From the cell containing the given text, extract its center point as [X, Y] coordinate. 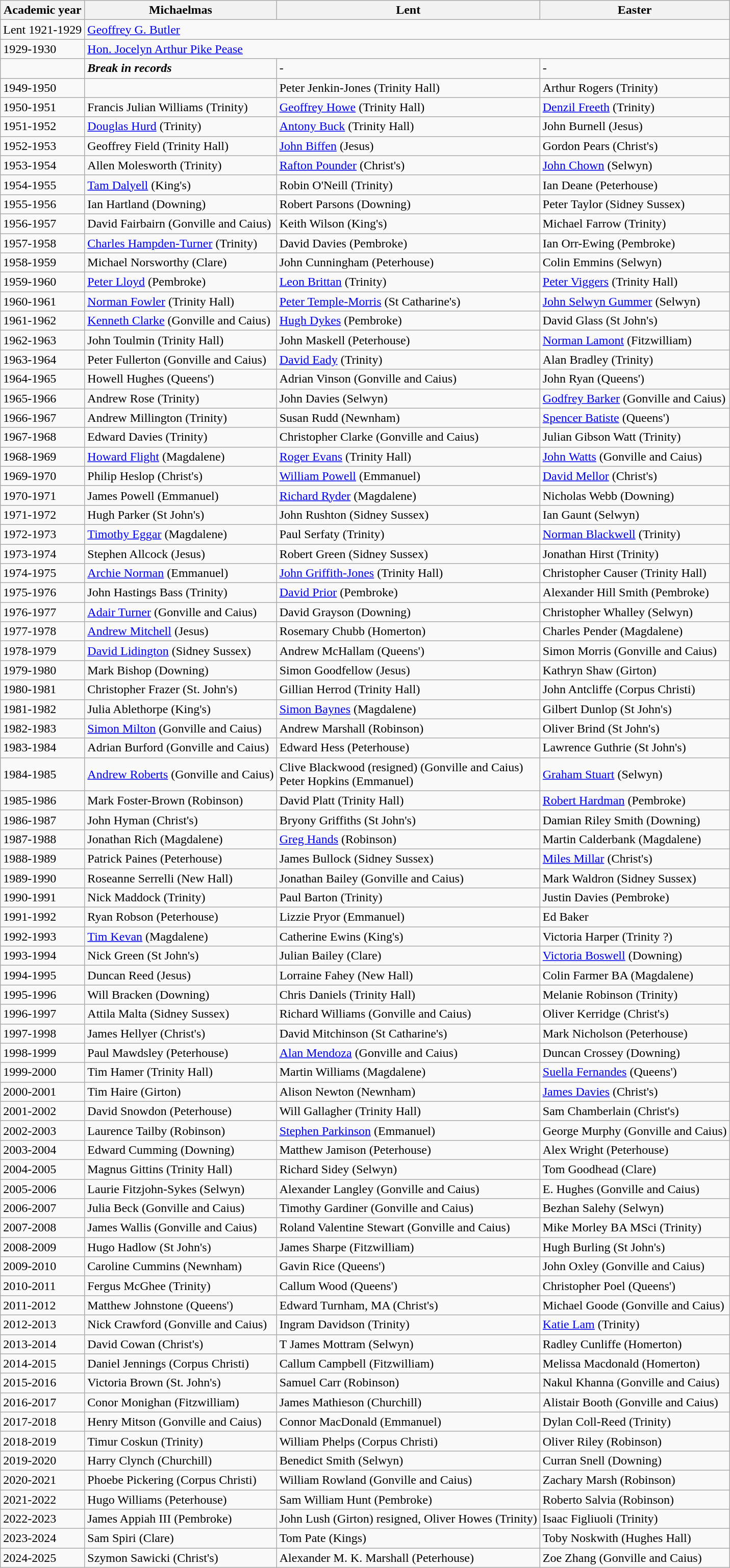
Hon. Jocelyn Arthur Pike Pease [407, 49]
Damian Riley Smith (Downing) [635, 820]
David Eady (Trinity) [408, 360]
Bryony Griffiths (St John's) [408, 820]
Zachary Marsh (Robinson) [635, 1480]
Arthur Rogers (Trinity) [635, 88]
1953-1954 [43, 165]
David Lidington (Sidney Sussex) [181, 651]
1989-1990 [43, 878]
1997-1998 [43, 1033]
Philip Heslop (Christ's) [181, 476]
Michael Farrow (Trinity) [635, 223]
Tim Haire (Girton) [181, 1092]
Richard Sidey (Selwyn) [408, 1169]
Alexander M. K. Marshall (Peterhouse) [408, 1558]
Attila Malta (Sidney Sussex) [181, 1014]
1955-1956 [43, 204]
Mark Foster-Brown (Robinson) [181, 800]
Mark Nicholson (Peterhouse) [635, 1033]
Lorraine Fahey (New Hall) [408, 975]
John Hyman (Christ's) [181, 820]
1968-1969 [43, 457]
Break in records [181, 68]
Hugo Williams (Peterhouse) [181, 1499]
John Hastings Bass (Trinity) [181, 593]
2003-2004 [43, 1150]
Alex Wright (Peterhouse) [635, 1150]
Fergus McGhee (Trinity) [181, 1286]
2013-2014 [43, 1344]
Alistair Booth (Gonville and Caius) [635, 1402]
Michael Norsworthy (Clare) [181, 263]
Michaelmas [181, 10]
1999-2000 [43, 1072]
Andrew McHallam (Queens') [408, 651]
Gillian Herrod (Trinity Hall) [408, 690]
James Powell (Emmanuel) [181, 495]
Martin Calderbank (Magdalene) [635, 839]
Rosemary Chubb (Homerton) [408, 631]
Stephen Allcock (Jesus) [181, 553]
Christopher Whalley (Selwyn) [635, 612]
John Antcliffe (Corpus Christi) [635, 690]
1979-1980 [43, 670]
Denzil Freeth (Trinity) [635, 107]
Ingram Davidson (Trinity) [408, 1325]
Patrick Paines (Peterhouse) [181, 858]
1996-1997 [43, 1014]
2007-2008 [43, 1228]
2014-2015 [43, 1363]
John Toulmin (Trinity Hall) [181, 340]
Jonathan Bailey (Gonville and Caius) [408, 878]
Hugh Dykes (Pembroke) [408, 321]
William Phelps (Corpus Christi) [408, 1441]
Alan Mendoza (Gonville and Caius) [408, 1053]
Susan Rudd (Newnham) [408, 418]
1981-1982 [43, 709]
1971-1972 [43, 515]
Tom Goodhead (Clare) [635, 1169]
2010-2011 [43, 1286]
Oliver Riley (Robinson) [635, 1441]
James Wallis (Gonville and Caius) [181, 1228]
Christopher Poel (Queens') [635, 1286]
Robin O'Neill (Trinity) [408, 185]
Mark Waldron (Sidney Sussex) [635, 878]
David Grayson (Downing) [408, 612]
1986-1987 [43, 820]
Robert Hardman (Pembroke) [635, 800]
Laurence Tailby (Robinson) [181, 1130]
Hugh Burling (St John's) [635, 1247]
Curran Snell (Downing) [635, 1460]
1960-1961 [43, 301]
Tim Hamer (Trinity Hall) [181, 1072]
Ian Orr-Ewing (Pembroke) [635, 243]
1970-1971 [43, 495]
Lawrence Guthrie (St John's) [635, 748]
Easter [635, 10]
1961-1962 [43, 321]
Howard Flight (Magdalene) [181, 457]
1929-1930 [43, 49]
2015-2016 [43, 1383]
Mark Bishop (Downing) [181, 670]
Radley Cunliffe (Homerton) [635, 1344]
John Cunningham (Peterhouse) [408, 263]
Adrian Vinson (Gonville and Caius) [408, 379]
Conor Monighan (Fitzwilliam) [181, 1402]
Sam Chamberlain (Christ's) [635, 1111]
Archie Norman (Emmanuel) [181, 573]
Victoria Harper (Trinity ?) [635, 937]
2006-2007 [43, 1208]
Robert Parsons (Downing) [408, 204]
Bezhan Salehy (Selwyn) [635, 1208]
Matthew Johnstone (Queens') [181, 1305]
Matthew Jamison (Peterhouse) [408, 1150]
Allen Molesworth (Trinity) [181, 165]
Gilbert Dunlop (St John's) [635, 709]
1964-1965 [43, 379]
George Murphy (Gonville and Caius) [635, 1130]
1985-1986 [43, 800]
Zoe Zhang (Gonville and Caius) [635, 1558]
Peter Viggers (Trinity Hall) [635, 282]
Kenneth Clarke (Gonville and Caius) [181, 321]
Charles Hampden-Turner (Trinity) [181, 243]
1966-1967 [43, 418]
Howell Hughes (Queens') [181, 379]
Colin Emmins (Selwyn) [635, 263]
Simon Milton (Gonville and Caius) [181, 728]
Rafton Pounder (Christ's) [408, 165]
James Davies (Christ's) [635, 1092]
Benedict Smith (Selwyn) [408, 1460]
1958-1959 [43, 263]
Norman Fowler (Trinity Hall) [181, 301]
Phoebe Pickering (Corpus Christi) [181, 1480]
1982-1983 [43, 728]
John Selwyn Gummer (Selwyn) [635, 301]
James Hellyer (Christ's) [181, 1033]
Peter Lloyd (Pembroke) [181, 282]
Jonathan Hirst (Trinity) [635, 553]
Andrew Marshall (Robinson) [408, 728]
Victoria Boswell (Downing) [635, 956]
2009-2010 [43, 1267]
Norman Lamont (Fitzwilliam) [635, 340]
Toby Noskwith (Hughes Hall) [635, 1538]
Geoffrey Howe (Trinity Hall) [408, 107]
John Ryan (Queens') [635, 379]
James Sharpe (Fitzwilliam) [408, 1247]
Katie Lam (Trinity) [635, 1325]
Jonathan Rich (Magdalene) [181, 839]
1954-1955 [43, 185]
1980-1981 [43, 690]
1967-1968 [43, 437]
1973-1974 [43, 553]
John Watts (Gonville and Caius) [635, 457]
1956-1957 [43, 223]
Szymon Sawicki (Christ's) [181, 1558]
Roland Valentine Stewart (Gonville and Caius) [408, 1228]
2024-2025 [43, 1558]
Christopher Causer (Trinity Hall) [635, 573]
1950-1951 [43, 107]
Roseanne Serrelli (New Hall) [181, 878]
Sam Spiri (Clare) [181, 1538]
Laurie Fitzjohn-Sykes (Selwyn) [181, 1189]
E. Hughes (Gonville and Caius) [635, 1189]
John Biffen (Jesus) [408, 146]
1951-1952 [43, 127]
Peter Fullerton (Gonville and Caius) [181, 360]
1991-1992 [43, 917]
Douglas Hurd (Trinity) [181, 127]
Peter Temple-Morris (St Catharine's) [408, 301]
1988-1989 [43, 858]
1957-1958 [43, 243]
Simon Baynes (Magdalene) [408, 709]
2019-2020 [43, 1460]
Timothy Gardiner (Gonville and Caius) [408, 1208]
Richard Ryder (Magdalene) [408, 495]
Justin Davies (Pembroke) [635, 898]
1987-1988 [43, 839]
Julia Beck (Gonville and Caius) [181, 1208]
John Davies (Selwyn) [408, 398]
Mike Morley BA MSci (Trinity) [635, 1228]
Edward Hess (Peterhouse) [408, 748]
Simon Goodfellow (Jesus) [408, 670]
1975-1976 [43, 593]
Paul Serfaty (Trinity) [408, 534]
Paul Mawdsley (Peterhouse) [181, 1053]
Alexander Hill Smith (Pembroke) [635, 593]
Charles Pender (Magdalene) [635, 631]
Lizzie Pryor (Emmanuel) [408, 917]
James Mathieson (Churchill) [408, 1402]
John Rushton (Sidney Sussex) [408, 515]
Gordon Pears (Christ's) [635, 146]
Academic year [43, 10]
1978-1979 [43, 651]
Daniel Jennings (Corpus Christi) [181, 1363]
1952-1953 [43, 146]
John Maskell (Peterhouse) [408, 340]
Oliver Brind (St John's) [635, 728]
Andrew Rose (Trinity) [181, 398]
1998-1999 [43, 1053]
Greg Hands (Robinson) [408, 839]
David Davies (Pembroke) [408, 243]
John Burnell (Jesus) [635, 127]
Julian Gibson Watt (Trinity) [635, 437]
1994-1995 [43, 975]
Nick Crawford (Gonville and Caius) [181, 1325]
Nick Maddock (Trinity) [181, 898]
Keith Wilson (King's) [408, 223]
Leon Brittan (Trinity) [408, 282]
Hugo Hadlow (St John's) [181, 1247]
Andrew Mitchell (Jesus) [181, 631]
Michael Goode (Gonville and Caius) [635, 1305]
Connor MacDonald (Emmanuel) [408, 1422]
2018-2019 [43, 1441]
Roger Evans (Trinity Hall) [408, 457]
William Rowland (Gonville and Caius) [408, 1480]
Samuel Carr (Robinson) [408, 1383]
Isaac Figliuoli (Trinity) [635, 1519]
Tim Kevan (Magdalene) [181, 937]
Peter Taylor (Sidney Sussex) [635, 204]
David Prior (Pembroke) [408, 593]
David Platt (Trinity Hall) [408, 800]
Ian Deane (Peterhouse) [635, 185]
John Oxley (Gonville and Caius) [635, 1267]
John Lush (Girton) resigned, Oliver Howes (Trinity) [408, 1519]
Christopher Frazer (St. John's) [181, 690]
Will Gallagher (Trinity Hall) [408, 1111]
Hugh Parker (St John's) [181, 515]
1993-1994 [43, 956]
Ed Baker [635, 917]
Gavin Rice (Queens') [408, 1267]
Miles Millar (Christ's) [635, 858]
David Mellor (Christ's) [635, 476]
2020-2021 [43, 1480]
John Griffith-Jones (Trinity Hall) [408, 573]
1965-1966 [43, 398]
Stephen Parkinson (Emmanuel) [408, 1130]
Ryan Robson (Peterhouse) [181, 917]
1983-1984 [43, 748]
Duncan Crossey (Downing) [635, 1053]
Robert Green (Sidney Sussex) [408, 553]
1963-1964 [43, 360]
Ian Gaunt (Selwyn) [635, 515]
2016-2017 [43, 1402]
Nakul Khanna (Gonville and Caius) [635, 1383]
Andrew Roberts (Gonville and Caius) [181, 774]
2002-2003 [43, 1130]
Adrian Burford (Gonville and Caius) [181, 748]
2017-2018 [43, 1422]
Alexander Langley (Gonville and Caius) [408, 1189]
1984-1985 [43, 774]
Paul Barton (Trinity) [408, 898]
Melanie Robinson (Trinity) [635, 995]
Martin Williams (Magdalene) [408, 1072]
Caroline Cummins (Newnham) [181, 1267]
Edward Davies (Trinity) [181, 437]
2022-2023 [43, 1519]
Dylan Coll-Reed (Trinity) [635, 1422]
Simon Morris (Gonville and Caius) [635, 651]
Duncan Reed (Jesus) [181, 975]
David Mitchinson (St Catharine's) [408, 1033]
Timur Coskun (Trinity) [181, 1441]
Lent 1921-1929 [43, 30]
1969-1970 [43, 476]
Will Bracken (Downing) [181, 995]
Callum Campbell (Fitzwilliam) [408, 1363]
1990-1991 [43, 898]
Edward Cumming (Downing) [181, 1150]
Geoffrey G. Butler [407, 30]
Harry Clynch (Churchill) [181, 1460]
Peter Jenkin-Jones (Trinity Hall) [408, 88]
Melissa Macdonald (Homerton) [635, 1363]
Lent [408, 10]
David Glass (St John's) [635, 321]
Spencer Batiste (Queens') [635, 418]
Catherine Ewins (King's) [408, 937]
Christopher Clarke (Gonville and Caius) [408, 437]
Alan Bradley (Trinity) [635, 360]
Tam Dalyell (King's) [181, 185]
1995-1996 [43, 995]
James Bullock (Sidney Sussex) [408, 858]
Francis Julian Williams (Trinity) [181, 107]
2005-2006 [43, 1189]
Henry Mitson (Gonville and Caius) [181, 1422]
1974-1975 [43, 573]
Graham Stuart (Selwyn) [635, 774]
David Cowan (Christ's) [181, 1344]
1972-1973 [43, 534]
2021-2022 [43, 1499]
Richard Williams (Gonville and Caius) [408, 1014]
Callum Wood (Queens') [408, 1286]
1949-1950 [43, 88]
Alison Newton (Newnham) [408, 1092]
2011-2012 [43, 1305]
Colin Farmer BA (Magdalene) [635, 975]
Julian Bailey (Clare) [408, 956]
Oliver Kerridge (Christ's) [635, 1014]
Edward Turnham, MA (Christ's) [408, 1305]
Clive Blackwood (resigned) (Gonville and Caius)Peter Hopkins (Emmanuel) [408, 774]
Antony Buck (Trinity Hall) [408, 127]
1959-1960 [43, 282]
Timothy Eggar (Magdalene) [181, 534]
Godfrey Barker (Gonville and Caius) [635, 398]
Adair Turner (Gonville and Caius) [181, 612]
2008-2009 [43, 1247]
Julia Ablethorpe (King's) [181, 709]
Norman Blackwell (Trinity) [635, 534]
Andrew Millington (Trinity) [181, 418]
T James Mottram (Selwyn) [408, 1344]
David Snowdon (Peterhouse) [181, 1111]
1976-1977 [43, 612]
2012-2013 [43, 1325]
1962-1963 [43, 340]
Nick Green (St John's) [181, 956]
Victoria Brown (St. John's) [181, 1383]
Sam William Hunt (Pembroke) [408, 1499]
1977-1978 [43, 631]
1992-1993 [43, 937]
2004-2005 [43, 1169]
2023-2024 [43, 1538]
Magnus Gittins (Trinity Hall) [181, 1169]
2001-2002 [43, 1111]
Chris Daniels (Trinity Hall) [408, 995]
James Appiah III (Pembroke) [181, 1519]
John Chown (Selwyn) [635, 165]
Geoffrey Field (Trinity Hall) [181, 146]
David Fairbairn (Gonville and Caius) [181, 223]
Tom Pate (Kings) [408, 1538]
Kathryn Shaw (Girton) [635, 670]
2000-2001 [43, 1092]
William Powell (Emmanuel) [408, 476]
Suella Fernandes (Queens') [635, 1072]
Roberto Salvia (Robinson) [635, 1499]
Ian Hartland (Downing) [181, 204]
Nicholas Webb (Downing) [635, 495]
